Return (x, y) of the center of cell containing provided text 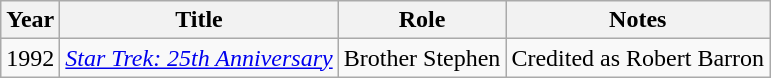
Brother Stephen (422, 58)
Title (199, 20)
Notes (638, 20)
Star Trek: 25th Anniversary (199, 58)
1992 (30, 58)
Year (30, 20)
Role (422, 20)
Credited as Robert Barron (638, 58)
